Locate the cell with the specified text and output its (X, Y) center coordinate. 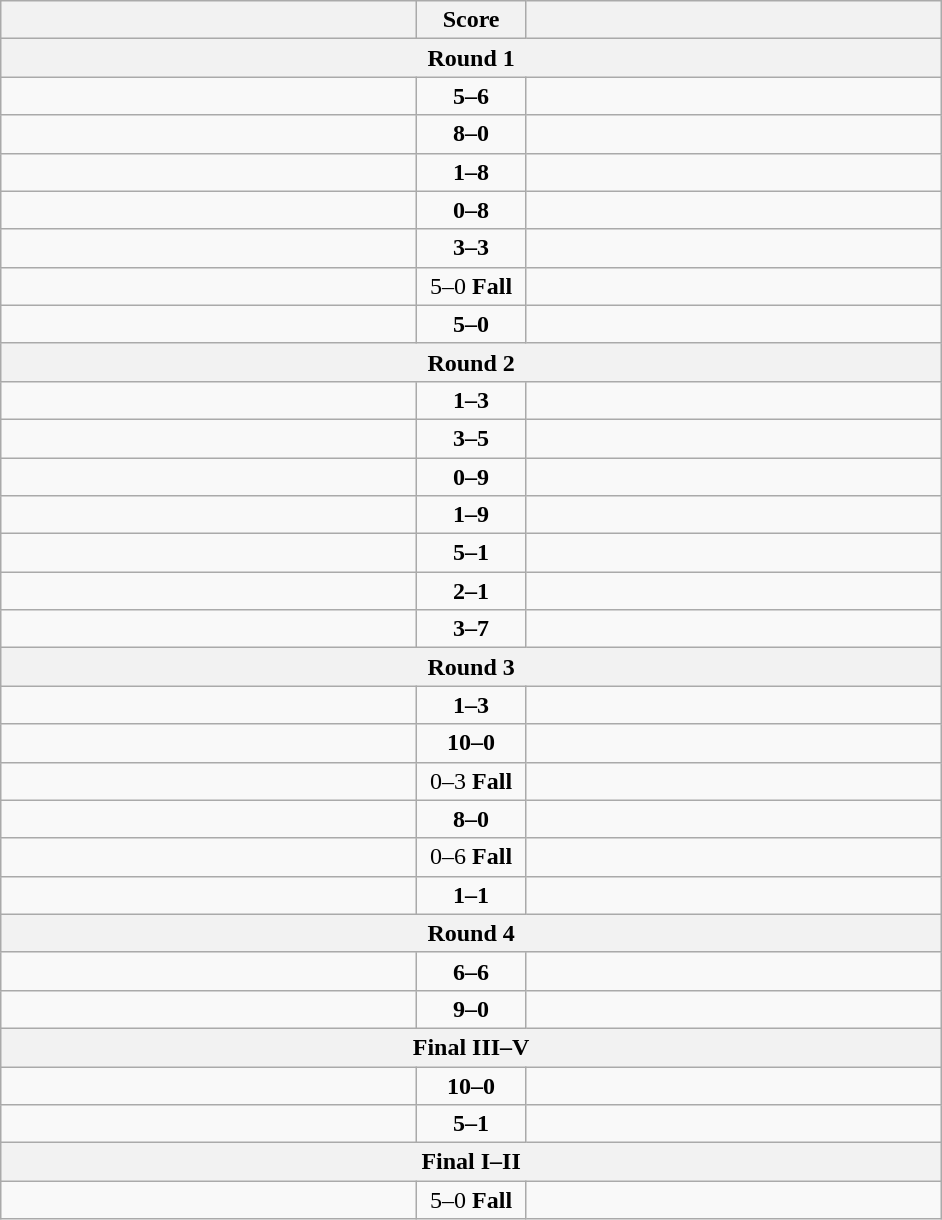
1–8 (472, 172)
3–3 (472, 248)
Round 2 (472, 362)
3–7 (472, 629)
2–1 (472, 591)
1–1 (472, 895)
Final III–V (472, 1047)
Round 1 (472, 58)
0–6 Fall (472, 857)
5–6 (472, 96)
Final I–II (472, 1162)
Round 4 (472, 933)
Score (472, 20)
5–0 (472, 324)
6–6 (472, 971)
0–8 (472, 210)
9–0 (472, 1009)
0–3 Fall (472, 781)
Round 3 (472, 667)
3–5 (472, 438)
0–9 (472, 477)
1–9 (472, 515)
